Pinpoint the cell where the given text exists, returning its (X, Y) midpoint coordinate. 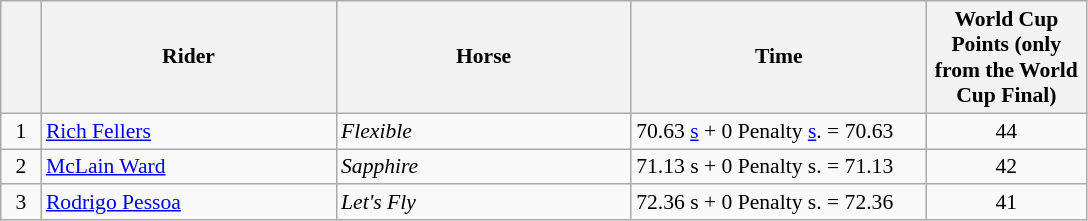
2 (21, 167)
3 (21, 203)
70.63 s + 0 Penalty s. = 70.63 (778, 131)
Sapphire (484, 167)
Rodrigo Pessoa (188, 203)
71.13 s + 0 Penalty s. = 71.13 (778, 167)
Flexible (484, 131)
Rider (188, 57)
72.36 s + 0 Penalty s. = 72.36 (778, 203)
Horse (484, 57)
Let's Fly (484, 203)
42 (1006, 167)
World Cup Points (only from the World Cup Final) (1006, 57)
41 (1006, 203)
Time (778, 57)
McLain Ward (188, 167)
1 (21, 131)
44 (1006, 131)
Rich Fellers (188, 131)
